From the cell containing the given text, extract its center point as [X, Y] coordinate. 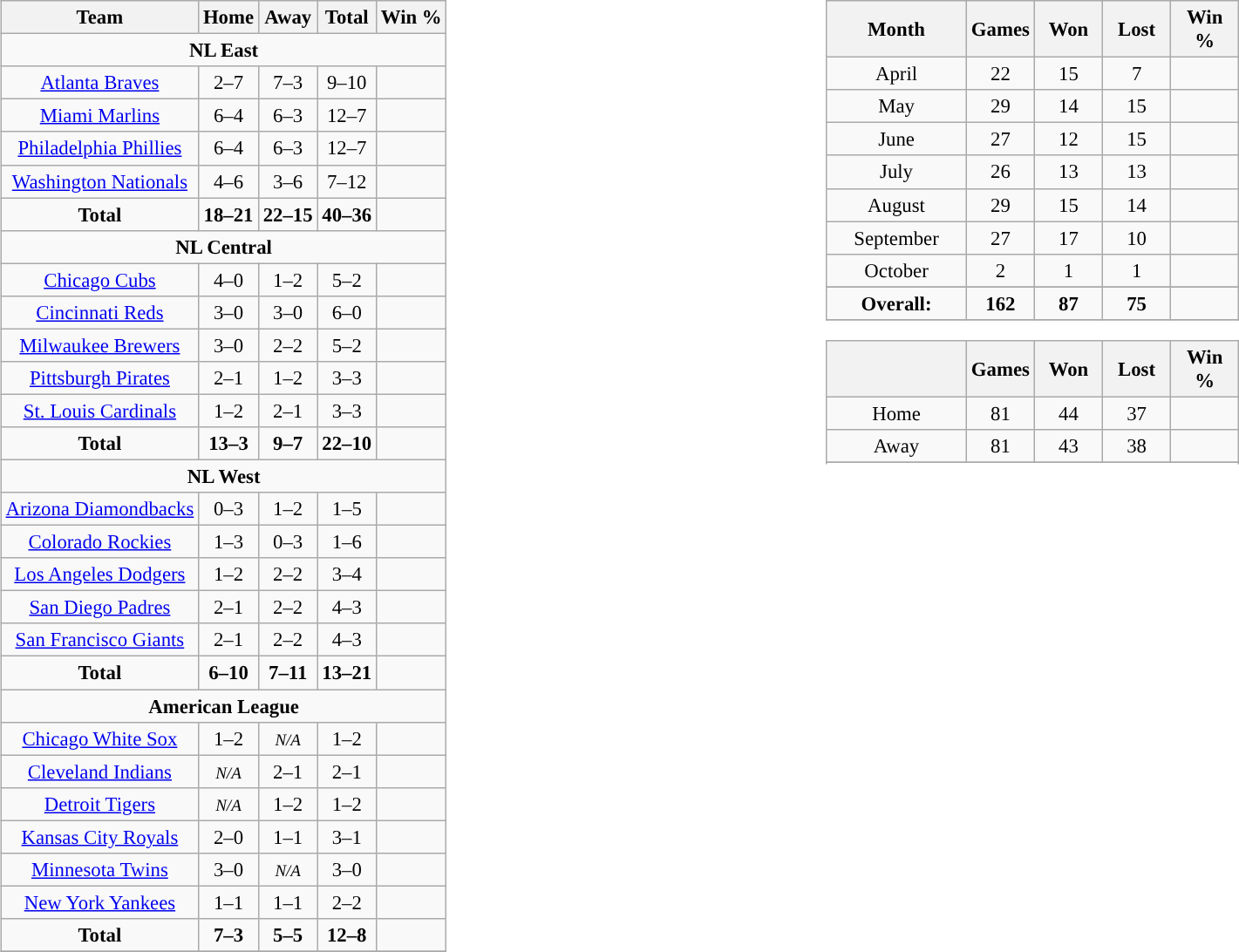
Detroit Tigers [99, 804]
26 [1000, 172]
10 [1137, 238]
3–1 [347, 837]
44 [1068, 413]
NL Central [223, 247]
Arizona Diamondbacks [99, 509]
7 [1137, 74]
87 [1068, 303]
6–0 [347, 312]
NL West [223, 476]
38 [1137, 446]
22 [1000, 74]
3–4 [347, 575]
June [896, 139]
Atlanta Braves [99, 83]
7–11 [288, 673]
75 [1137, 303]
Pittsburgh Pirates [99, 378]
17 [1068, 238]
1–6 [347, 542]
3–6 [288, 181]
Month [896, 30]
12 [1068, 139]
2 [1000, 270]
Washington Nationals [99, 181]
Overall: [896, 303]
22–15 [288, 214]
4–6 [228, 181]
7–12 [347, 181]
April [896, 74]
2–0 [228, 837]
5–5 [288, 935]
9–10 [347, 83]
Minnesota Twins [99, 869]
13–21 [347, 673]
1–3 [228, 542]
37 [1137, 413]
October [896, 270]
Cincinnati Reds [99, 312]
Philadelphia Phillies [99, 148]
Colorado Rockies [99, 542]
2–7 [228, 83]
Chicago Cubs [99, 280]
13–3 [228, 444]
22–10 [347, 444]
San Francisco Giants [99, 640]
Chicago White Sox [99, 738]
August [896, 205]
NL East [223, 51]
September [896, 238]
40–36 [347, 214]
Team [99, 17]
12–8 [347, 935]
1–5 [347, 509]
May [896, 106]
San Diego Padres [99, 608]
Los Angeles Dodgers [99, 575]
Milwaukee Brewers [99, 345]
July [896, 172]
162 [1000, 303]
43 [1068, 446]
6–10 [228, 673]
New York Yankees [99, 902]
4–0 [228, 280]
Kansas City Royals [99, 837]
St. Louis Cardinals [99, 411]
Miami Marlins [99, 116]
9–7 [288, 444]
18–21 [228, 214]
American League [223, 705]
Cleveland Indians [99, 772]
